Identify which cell holds the provided text, then report its [X, Y] central coordinate. 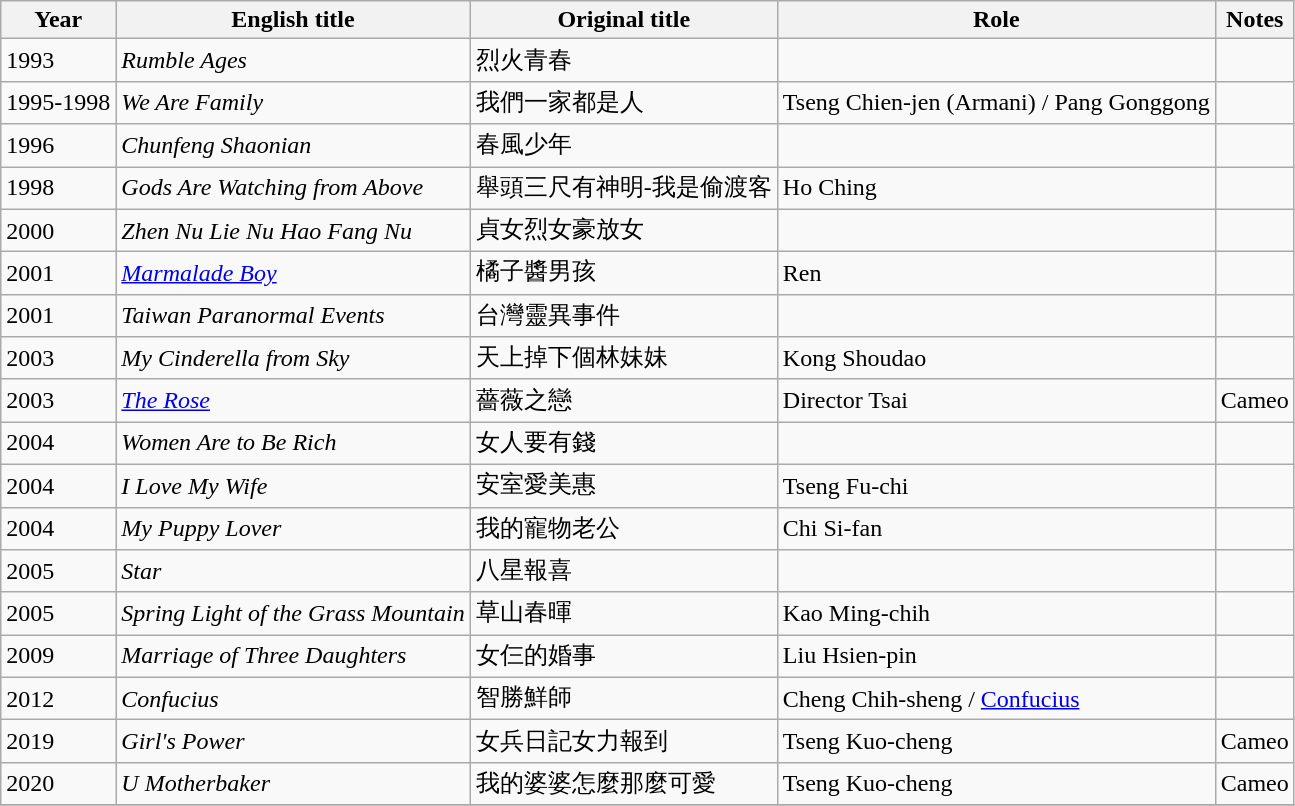
貞女烈女豪放女 [624, 230]
Ho Ching [996, 188]
1996 [58, 146]
女人要有錢 [624, 444]
女兵日記女力報到 [624, 742]
Liu Hsien-pin [996, 656]
Cheng Chih-sheng / Confucius [996, 698]
2000 [58, 230]
薔薇之戀 [624, 400]
We Are Family [293, 102]
我們一家都是人 [624, 102]
Star [293, 572]
Role [996, 20]
Tseng Chien-jen (Armani) / Pang Gonggong [996, 102]
Confucius [293, 698]
安室愛美惠 [624, 486]
草山春暉 [624, 614]
Kao Ming-chih [996, 614]
舉頭三尺有神明-我是偷渡客 [624, 188]
八星報喜 [624, 572]
橘子醬男孩 [624, 274]
Taiwan Paranormal Events [293, 316]
Zhen Nu Lie Nu Hao Fang Nu [293, 230]
2020 [58, 784]
1993 [58, 60]
Kong Shoudao [996, 358]
Ren [996, 274]
女仨的婚事 [624, 656]
Gods Are Watching from Above [293, 188]
1995-1998 [58, 102]
Marriage of Three Daughters [293, 656]
1998 [58, 188]
天上掉下個林妹妹 [624, 358]
Marmalade Boy [293, 274]
智勝鮮師 [624, 698]
Tseng Fu-chi [996, 486]
2012 [58, 698]
烈火青春 [624, 60]
Director Tsai [996, 400]
The Rose [293, 400]
Original title [624, 20]
我的寵物老公 [624, 528]
2009 [58, 656]
I Love My Wife [293, 486]
My Cinderella from Sky [293, 358]
Spring Light of the Grass Mountain [293, 614]
春風少年 [624, 146]
Notes [1254, 20]
Rumble Ages [293, 60]
U Motherbaker [293, 784]
Year [58, 20]
Women Are to Be Rich [293, 444]
2019 [58, 742]
我的婆婆怎麼那麼可愛 [624, 784]
Chunfeng Shaonian [293, 146]
台灣靈異事件 [624, 316]
Girl's Power [293, 742]
Chi Si-fan [996, 528]
English title [293, 20]
My Puppy Lover [293, 528]
